Locate the cell with the specified text and output its [x, y] center coordinate. 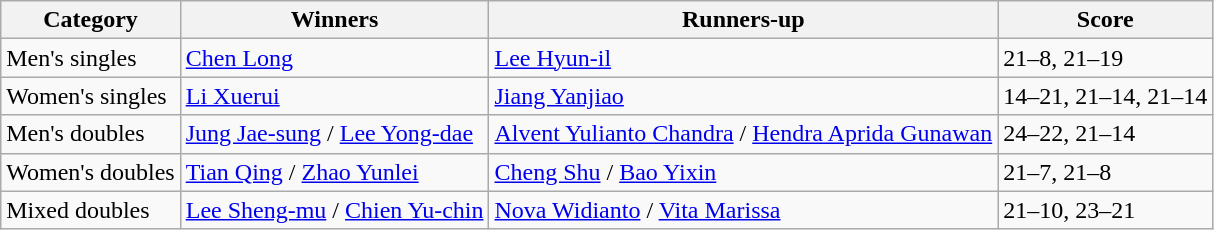
21–7, 21–8 [1106, 172]
Lee Hyun-il [744, 58]
Alvent Yulianto Chandra / Hendra Aprida Gunawan [744, 134]
Li Xuerui [334, 96]
Category [90, 20]
Runners-up [744, 20]
21–10, 23–21 [1106, 210]
Lee Sheng-mu / Chien Yu-chin [334, 210]
Women's doubles [90, 172]
Score [1106, 20]
24–22, 21–14 [1106, 134]
Nova Widianto / Vita Marissa [744, 210]
14–21, 21–14, 21–14 [1106, 96]
Mixed doubles [90, 210]
Chen Long [334, 58]
Men's doubles [90, 134]
Tian Qing / Zhao Yunlei [334, 172]
Women's singles [90, 96]
Winners [334, 20]
21–8, 21–19 [1106, 58]
Jiang Yanjiao [744, 96]
Cheng Shu / Bao Yixin [744, 172]
Jung Jae-sung / Lee Yong-dae [334, 134]
Men's singles [90, 58]
